Provide the (x, y) coordinate of the cell's center where the given text is located.  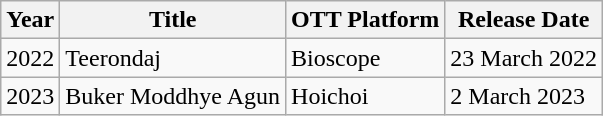
Buker Moddhye Agun (173, 96)
2023 (30, 96)
2 March 2023 (524, 96)
Hoichoi (366, 96)
Teerondaj (173, 58)
2022 (30, 58)
Year (30, 20)
Release Date (524, 20)
Bioscope (366, 58)
Title (173, 20)
OTT Platform (366, 20)
23 March 2022 (524, 58)
